Identify which cell holds the provided text, then report its [x, y] central coordinate. 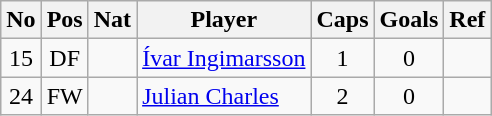
DF [64, 58]
15 [21, 58]
Nat [112, 20]
FW [64, 96]
No [21, 20]
Ref [468, 20]
Player [224, 20]
Caps [342, 20]
24 [21, 96]
2 [342, 96]
Ívar Ingimarsson [224, 58]
Goals [409, 20]
Julian Charles [224, 96]
1 [342, 58]
Pos [64, 20]
